From the cell containing the given text, extract its center point as (x, y) coordinate. 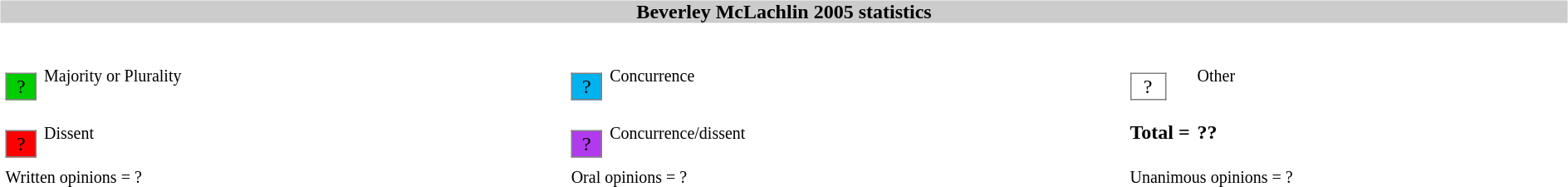
Total = (1159, 132)
Concurrence/dissent (865, 132)
Other (1380, 76)
Dissent (304, 132)
Beverley McLachlin 2005 statistics (784, 12)
Concurrence (865, 76)
?? (1380, 132)
Majority or Plurality (304, 76)
